Determine the (x, y) coordinate at the center of the cell enclosing the given text.  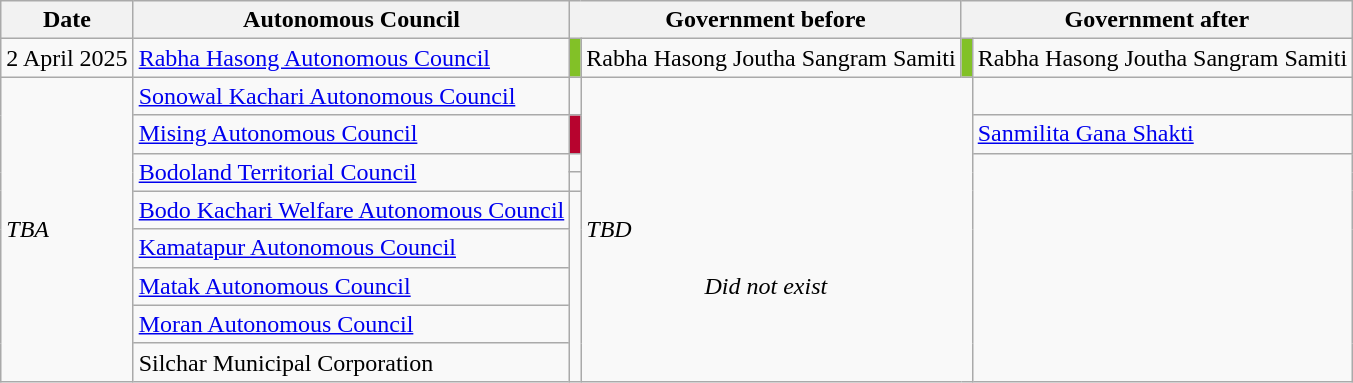
Kamatapur Autonomous Council (352, 248)
Did not exist (766, 286)
Silchar Municipal Corporation (352, 362)
Sonowal Kachari Autonomous Council (352, 96)
Sanmilita Gana Shakti (1162, 134)
TBA (67, 229)
2 April 2025 (67, 58)
Bodo Kachari Welfare Autonomous Council (352, 210)
Government after (1156, 20)
Date (67, 20)
Bodoland Territorial Council (352, 172)
Rabha Hasong Autonomous Council (352, 58)
TBD (776, 229)
Moran Autonomous Council (352, 324)
Matak Autonomous Council (352, 286)
Mising Autonomous Council (352, 134)
Autonomous Council (352, 20)
Government before (766, 20)
